From the cell containing the given text, extract its center point as [X, Y] coordinate. 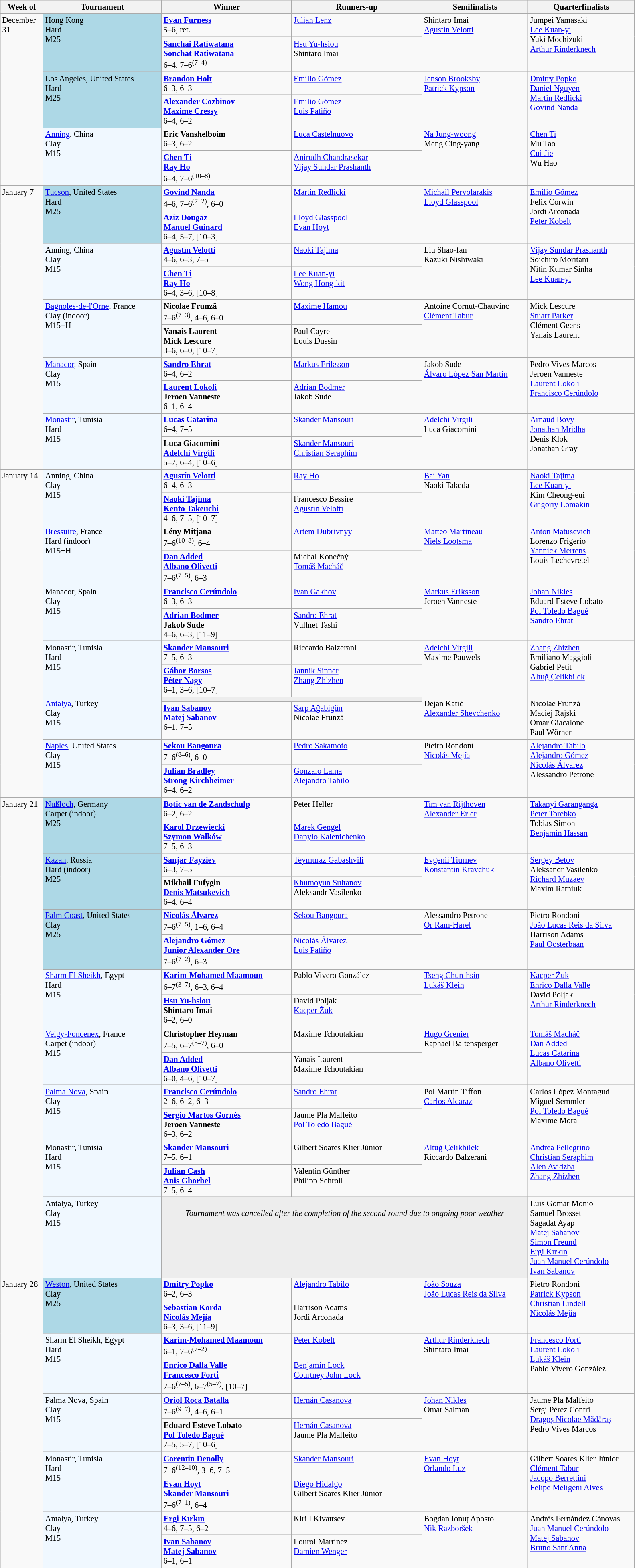
Corentin Denolly 7–6(12–10), 3–6, 7–5 [227, 1465]
Tim van Rijthoven Alexander Erler [475, 825]
Michail Pervolarakis Lloyd Glasspool [475, 215]
Bagnoles-de-l'Orne, France Clay (indoor) M15+H [103, 328]
Diego Hidalgo Gilbert Soares Klier Júnior [357, 1494]
Markus Eriksson Jeroen Vanneste [475, 613]
Anton Matusevich Lorenzo Frigerio Yannick Mertens Louis Lechevretel [582, 555]
Ivan Sabanov Matej Sabanov 6–1, 7–5 [227, 720]
Andrés Fernández Cánovas Juan Manuel Cerúndolo Matej Sabanov Bruno Sant'Anna [582, 1540]
Pietro Rondoni Patrick Kypson Christian Lindell Nicolás Mejía [582, 1306]
Chen Ti Ray Ho 6–4, 7–6(10–8) [227, 168]
Chen Ti Ray Ho 6–4, 3–6, [10–8] [227, 283]
Alejandro Gómez Junior Alexander Ore 7–6(7–2), 6–3 [227, 951]
Luca Giacomini Adelchi Virgili 5–7, 6–4, [10–6] [227, 453]
Jenson Brooksby Patrick Kypson [475, 99]
Evan Hoyt Skander Mansouri 7–6(7–1), 6–4 [227, 1494]
Pietro Rondoni Nicolás Mejía [475, 768]
Alejandro Tabilo Alejandro Gómez Nicolás Álvarez Alessandro Petrone [582, 768]
Pedro Vives Marcos Jeroen Vanneste Laurent Lokoli Francisco Cerúndolo [582, 385]
Valentin Günther Philipp Schroll [357, 1181]
Karol Drzewiecki Szymon Walków 7–5, 6–3 [227, 837]
Zhang Zhizhen Emiliano Maggioli Gabriel Petit Altuğ Çelikbilek [582, 669]
Sergey Betov Aleksandr Vasilenko Richard Muzaev Maxim Ratniuk [582, 881]
Naoki Tajima [357, 255]
Adrian Bodmer Jakob Sude [357, 397]
Aziz Dougaz Manuel Guinard 6–4, 5–7, [10–3] [227, 227]
Sebastian Korda Nicolás Mejía 6–3, 3–6, [11–9] [227, 1317]
Adelchi Virgili Maxime Pauwels [475, 669]
David Poljak Kacper Żuk [357, 1011]
Naoki Tajima Kento Takeuchi 4–6, 7–5, [10–7] [227, 508]
Anirudh Chandrasekar Vijay Sundar Prashanth [357, 168]
Maxime Hamou [357, 312]
Bogdan Ionuț Apostol Nik Razboršek [475, 1540]
Brandon Holt 6–3, 6–3 [227, 83]
Dmitry Popko Daniel Nguyen Martin Redlicki Govind Nanda [582, 99]
Hernán Casanova Jaume Pla Malfeito [357, 1435]
Alessandro Petrone Or Ram-Harel [475, 939]
Luis Gomar Monio Samuel Brosset Sagadat Ayap Matej Sabanov Simon Freund Ergi Kırkın Juan Manuel Cerúndolo Ivan Sabanov [582, 1237]
Mikhail Fufygin Denis Matsukevich 6–4, 6–4 [227, 893]
Oriol Roca Batalla 7–6(9–7), 4–6, 6–1 [227, 1406]
Nicolás Álvarez 7–6(7–5), 1–6, 6–4 [227, 922]
Tournament was cancelled after the completion of the second round due to ongoing poor weather [345, 1237]
Adelchi Virgili Luca Giacomini [475, 441]
January 28 [22, 1423]
Chen Ti Mu Tao Cui Jie Wu Hao [582, 156]
Winner [227, 7]
Skander Mansouri 7–5, 6–3 [227, 652]
Christopher Heyman 7–5, 6–7(5–7), 6–0 [227, 1039]
Jannik Sinner Zhang Zhizhen [357, 681]
Skander Mansouri 7–5, 6–1 [227, 1153]
Gilbert Soares Klier Júnior Clément Tabur Jacopo Berrettini Felipe Meligeni Alves [582, 1482]
Karim-Mohamed Maamoun 6–7(3–7), 6–3, 6–4 [227, 982]
Pablo Vivero González [357, 982]
Jakob Sude Álvaro López San Martín [475, 385]
Julian Bradley Strong Kirchheimer 6–4, 6–2 [227, 781]
Lucas Catarina 6–4, 7–5 [227, 425]
Benjamin Lock Courtney John Lock [357, 1376]
Tournament [103, 7]
Nicolae Frunză Maciej Rajski Omar Giacalone Paul Wörner [582, 718]
Hugo Grenier Raphael Baltensperger [475, 1056]
Michal Konečný Tomáš Macháč [357, 568]
Na Jung-woong Meng Cing-yang [475, 156]
Kacper Żuk Enrico Dalla Valle David Poljak Arthur Rinderknech [582, 998]
Yanais Laurent Maxime Tchoutakian [357, 1069]
Gábor Borsos Péter Nagy 6–1, 3–6, [10–7] [227, 681]
Veigy-Foncenex, France Carpet (indoor) M15 [103, 1056]
Sekou Bangoura [357, 922]
Tucson, United States Hard M25 [103, 215]
Antoine Cornut-Chauvinc Clément Tabur [475, 328]
Hernán Casanova [357, 1406]
December 31 [22, 99]
Semifinalists [475, 7]
Dan Added Albano Olivetti 6–0, 4–6, [10–7] [227, 1069]
Adrian Bodmer Jakob Sude 4–6, 6–3, [11–9] [227, 625]
Karim-Mohamed Maamoun 6–1, 7–6(7–2) [227, 1346]
Emilio Gómez Felix Corwin Jordi Arconada Peter Kobelt [582, 215]
Emilio Gómez [357, 83]
Marek Gengel Danylo Kalenichenko [357, 837]
Johan Nikles Omar Salman [475, 1423]
Luca Castelnuovo [357, 139]
January 7 [22, 327]
Andrea Pellegrino Christian Seraphim Alen Avidzba Zhang Zhizhen [582, 1169]
Jaume Pla Malfeito Pol Toledo Bagué [357, 1124]
Evgenii Tiurnev Konstantin Kravchuk [475, 881]
Agustín Velotti 4–6, 6–3, 7–5 [227, 255]
Week of [22, 7]
Ivan Sabanov Matej Sabanov 6–1, 6–1 [227, 1551]
Quarterfinalists [582, 7]
Runners-up [357, 7]
Tseng Chun-hsin Lukáš Klein [475, 998]
Francisco Cerúndolo 2–6, 6–2, 6–3 [227, 1097]
Shintaro Imai Agustín Velotti [475, 43]
Eduard Esteve Lobato Pol Toledo Bagué 7–5, 5–7, [10–6] [227, 1435]
Maxime Tchoutakian [357, 1039]
Teymuraz Gabashvili [357, 865]
Peter Kobelt [357, 1346]
January 21 [22, 1037]
Gilbert Soares Klier Júnior [357, 1153]
Eric Vanshelboim 6–3, 6–2 [227, 139]
Kazan, Russia Hard (indoor) M25 [103, 881]
Sanjar Fayziev 6–3, 7–5 [227, 865]
João Souza João Lucas Reis da Silva [475, 1306]
Riccardo Balzerani [357, 652]
Nicolás Álvarez Luis Patiño [357, 951]
Paul Cayre Louis Dussin [357, 341]
Naoki Tajima Lee Kuan-yi Kim Cheong-eui Grigoriy Lomakin [582, 497]
Sandro Ehrat Vullnet Tashi [357, 625]
Sandro Ehrat [357, 1097]
Takanyi Garanganga Peter Torebko Tobias Simon Benjamin Hassan [582, 825]
Yanais Laurent Mick Lescure 3–6, 6–0, [10–7] [227, 341]
Johan Nikles Eduard Esteve Lobato Pol Toledo Bagué Sandro Ehrat [582, 613]
Harrison Adams Jordi Arconada [357, 1317]
Emilio Gómez Luis Patiño [357, 111]
Agustín Velotti 6–4, 6–3 [227, 481]
January 14 [22, 633]
Weston, United States Clay M25 [103, 1306]
Alexander Cozbinov Maxime Cressy 6–4, 6–2 [227, 111]
Matteo Martineau Niels Lootsma [475, 555]
Francesco Bessire Agustín Velotti [357, 508]
Nicolae Frunză 7–6(7–3), 4–6, 6–0 [227, 312]
Govind Nanda 4–6, 7–6(7–2), 6–0 [227, 198]
Ivan Gakhov [357, 597]
Pedro Sakamoto [357, 752]
Artem Dubrivnyy [357, 537]
Dan Added Albano Olivetti 7–6(7–5), 6–3 [227, 568]
Carlos López Montagud Miguel Semmler Pol Toledo Bagué Maxime Mora [582, 1113]
Bai Yan Naoki Takeda [475, 497]
Louroi Martinez Damien Wenger [357, 1551]
Lee Kuan-yi Wong Hong-kit [357, 283]
Sarp Ağabigün Nicolae Frunză [357, 720]
Sandro Ehrat 6–4, 6–2 [227, 369]
Ray Ho [357, 481]
Palm Coast, United States Clay M25 [103, 939]
Sekou Bangoura 7–6(8–6), 6–0 [227, 752]
Pol Martín Tiffon Carlos Alcaraz [475, 1113]
Gonzalo Lama Alejandro Tabilo [357, 781]
Arnaud Bovy Jonathan Mridha Denis Klok Jonathan Gray [582, 441]
Alejandro Tabilo [357, 1289]
Julian Lenz [357, 25]
Francesco Forti Laurent Lokoli Lukáš Klein Pablo Vivero González [582, 1363]
Laurent Lokoli Jeroen Vanneste 6–1, 6–4 [227, 397]
Vijay Sundar Prashanth Soichiro Moritani Nitin Kumar Sinha Lee Kuan-yi [582, 271]
Kirill Kivattsev [357, 1523]
Martin Redlicki [357, 198]
Jumpei Yamasaki Lee Kuan-yi Yuki Mochizuki Arthur Rinderknech [582, 43]
Naples, United States Clay M15 [103, 768]
Hsu Yu-hsiou Shintaro Imai [357, 55]
Ergi Kırkın 4–6, 7–5, 6–2 [227, 1523]
Bressuire, France Hard (indoor) M15+H [103, 555]
Nußloch, Germany Carpet (indoor) M25 [103, 825]
Enrico Dalla Valle Francesco Forti 7–6(7–5), 6–7(5–7), [10–7] [227, 1376]
Jaume Pla Malfeito Sergi Pérez Contri Dragoș Nicolae Mădăraș Pedro Vives Marcos [582, 1423]
Peter Heller [357, 809]
Altuğ Çelikbilek Riccardo Balzerani [475, 1169]
Tomáš Macháč Dan Added Lucas Catarina Albano Olivetti [582, 1056]
Skander Mansouri Christian Seraphim [357, 453]
Evan Furness 5–6, ret. [227, 25]
Khumoyun Sultanov Aleksandr Vasilenko [357, 893]
Hsu Yu-hsiou Shintaro Imai 6–2, 6–0 [227, 1011]
Sanchai Ratiwatana Sonchat Ratiwatana 6–4, 7–6(7–4) [227, 55]
Los Angeles, United States Hard M25 [103, 99]
Lloyd Glasspool Evan Hoyt [357, 227]
Pietro Rondoni João Lucas Reis da Silva Harrison Adams Paul Oosterbaan [582, 939]
Lény Mitjana 7–6(10–8), 6–4 [227, 537]
Sergio Martos Gornés Jeroen Vanneste 6–3, 6–2 [227, 1124]
Markus Eriksson [357, 369]
Botic van de Zandschulp 6–2, 6–2 [227, 809]
Julian Cash Anis Ghorbel 7–5, 6–4 [227, 1181]
Hong Kong Hard M25 [103, 43]
Dmitry Popko 6–2, 6–3 [227, 1289]
Mick Lescure Stuart Parker Clément Geens Yanais Laurent [582, 328]
Francisco Cerúndolo 6–3, 6–3 [227, 597]
Arthur Rinderknech Shintaro Imai [475, 1363]
Liu Shao-fan Kazuki Nishiwaki [475, 271]
Evan Hoyt Orlando Luz [475, 1482]
Dejan Katić Alexander Shevchenko [475, 718]
